Output the (X, Y) coordinate of the center of the cell containing the given text.  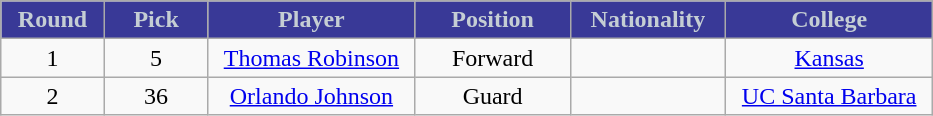
Orlando Johnson (312, 96)
Player (312, 20)
Forward (492, 58)
UC Santa Barbara (830, 96)
Guard (492, 96)
Round (53, 20)
Kansas (830, 58)
Position (492, 20)
1 (53, 58)
College (830, 20)
36 (156, 96)
Nationality (648, 20)
Pick (156, 20)
2 (53, 96)
5 (156, 58)
Thomas Robinson (312, 58)
